Scan for the cell matching the given text and deliver its (x, y) coordinate at center. 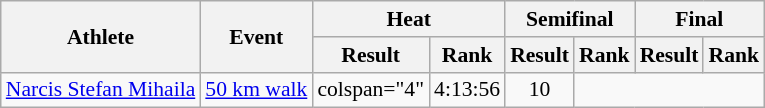
Athlete (101, 36)
Semifinal (570, 19)
Narcis Stefan Mihaila (101, 90)
4:13:56 (467, 90)
Final (700, 19)
50 km walk (256, 90)
10 (540, 90)
Heat (408, 19)
Event (256, 36)
colspan="4" (370, 90)
